Determine the (X, Y) coordinate at the center of the cell enclosing the given text.  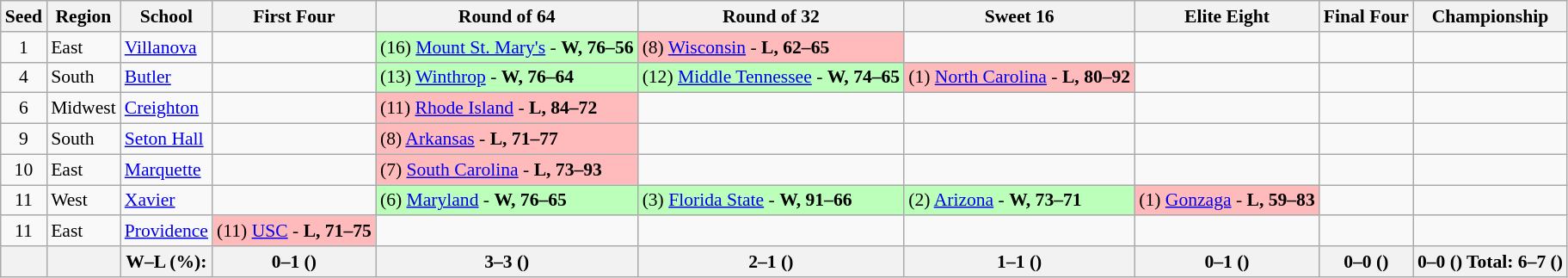
Elite Eight (1227, 16)
3–3 () (507, 262)
10 (24, 170)
(16) Mount St. Mary's - W, 76–56 (507, 47)
(2) Arizona - W, 73–71 (1019, 201)
2–1 () (772, 262)
1–1 () (1019, 262)
(7) South Carolina - L, 73–93 (507, 170)
1 (24, 47)
0–0 () Total: 6–7 () (1490, 262)
Xavier (167, 201)
Round of 32 (772, 16)
Marquette (167, 170)
9 (24, 139)
(11) USC - L, 71–75 (294, 232)
Creighton (167, 108)
(8) Arkansas - L, 71–77 (507, 139)
Sweet 16 (1019, 16)
0–0 () (1366, 262)
(1) North Carolina - L, 80–92 (1019, 77)
Round of 64 (507, 16)
Butler (167, 77)
(12) Middle Tennessee - W, 74–65 (772, 77)
(11) Rhode Island - L, 84–72 (507, 108)
Midwest (83, 108)
School (167, 16)
6 (24, 108)
(1) Gonzaga - L, 59–83 (1227, 201)
(6) Maryland - W, 76–65 (507, 201)
(3) Florida State - W, 91–66 (772, 201)
Seton Hall (167, 139)
Seed (24, 16)
First Four (294, 16)
Region (83, 16)
Championship (1490, 16)
West (83, 201)
Final Four (1366, 16)
(8) Wisconsin - L, 62–65 (772, 47)
Villanova (167, 47)
Providence (167, 232)
(13) Winthrop - W, 76–64 (507, 77)
W–L (%): (167, 262)
4 (24, 77)
